From the cell containing the given text, extract its center point as [x, y] coordinate. 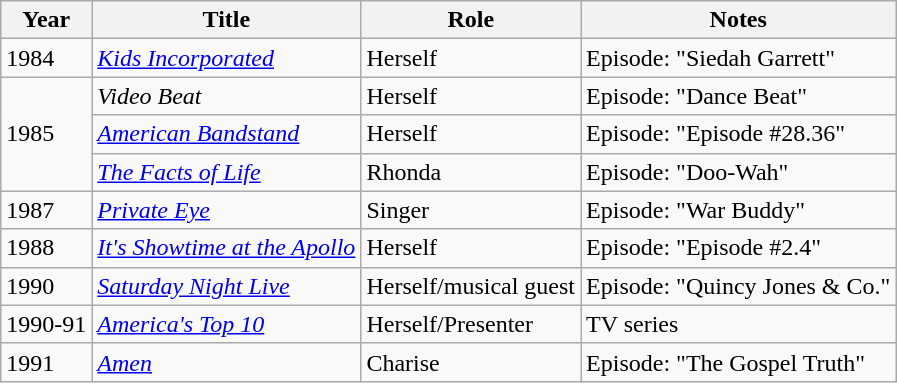
1991 [46, 362]
TV series [738, 324]
Rhonda [471, 172]
Kids Incorporated [226, 58]
Episode: "Episode #2.4" [738, 248]
Private Eye [226, 210]
Amen [226, 362]
1987 [46, 210]
Charise [471, 362]
Herself/Presenter [471, 324]
Episode: "War Buddy" [738, 210]
1990-91 [46, 324]
Episode: "Siedah Garrett" [738, 58]
Episode: "Quincy Jones & Co." [738, 286]
Saturday Night Live [226, 286]
America's Top 10 [226, 324]
It's Showtime at the Apollo [226, 248]
Year [46, 20]
Singer [471, 210]
Notes [738, 20]
Episode: "Doo-Wah" [738, 172]
Episode: "The Gospel Truth" [738, 362]
1988 [46, 248]
Episode: "Episode #28.36" [738, 134]
Episode: "Dance Beat" [738, 96]
Video Beat [226, 96]
Title [226, 20]
Role [471, 20]
1985 [46, 134]
1984 [46, 58]
American Bandstand [226, 134]
The Facts of Life [226, 172]
1990 [46, 286]
Herself/musical guest [471, 286]
